Find where the given text appears and provide that cell's center as (X, Y) coordinate. 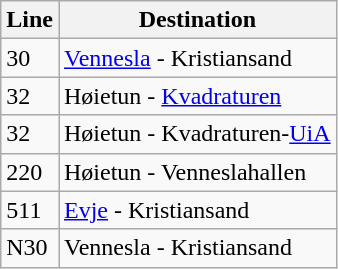
Høietun - Venneslahallen (197, 172)
220 (30, 172)
N30 (30, 248)
511 (30, 210)
Høietun - Kvadraturen (197, 96)
Destination (197, 20)
Evje - Kristiansand (197, 210)
30 (30, 58)
Line (30, 20)
Høietun - Kvadraturen-UiA (197, 134)
